Determine the [x, y] coordinate at the center of the cell enclosing the given text.  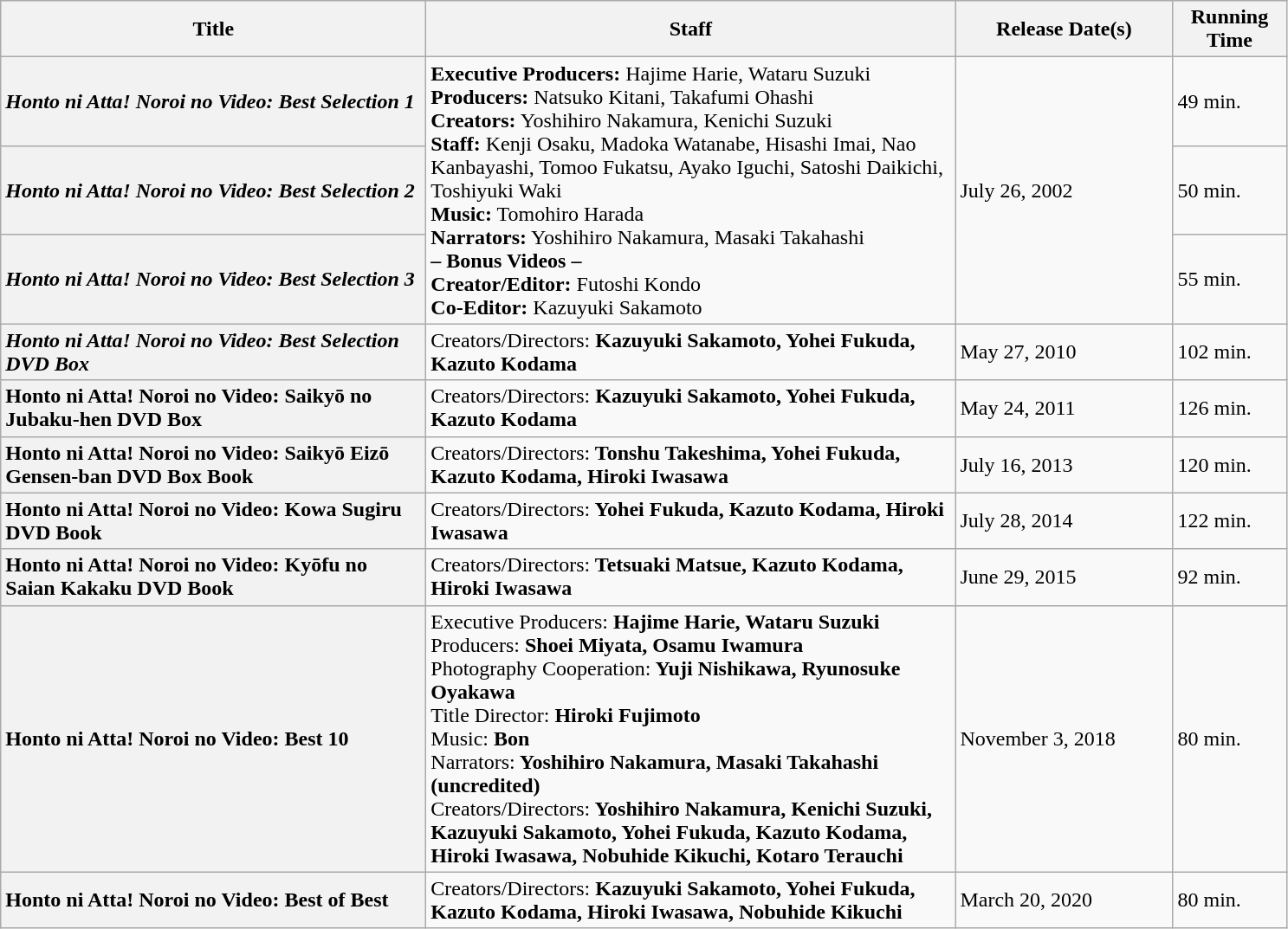
July 16, 2013 [1064, 464]
Honto ni Atta! Noroi no Video: Best Selection 3 [213, 279]
120 min. [1230, 464]
102 min. [1230, 352]
Release Date(s) [1064, 29]
November 3, 2018 [1064, 739]
June 29, 2015 [1064, 577]
Creators/Directors: Tonshu Takeshima, Yohei Fukuda, Kazuto Kodama, Hiroki Iwasawa [691, 464]
Creators/Directors: Yohei Fukuda, Kazuto Kodama, Hiroki Iwasawa [691, 521]
Title [213, 29]
92 min. [1230, 577]
Creators/Directors: Kazuyuki Sakamoto, Yohei Fukuda, Kazuto Kodama, Hiroki Iwasawa, Nobuhide Kikuchi [691, 900]
Honto ni Atta! Noroi no Video: Saikyō no Jubaku-hen DVD Box [213, 409]
Honto ni Atta! Noroi no Video: Best Selection 1 [213, 102]
May 27, 2010 [1064, 352]
49 min. [1230, 102]
Honto ni Atta! Noroi no Video: Best 10 [213, 739]
May 24, 2011 [1064, 409]
March 20, 2020 [1064, 900]
126 min. [1230, 409]
Honto ni Atta! Noroi no Video: Best of Best [213, 900]
July 28, 2014 [1064, 521]
55 min. [1230, 279]
Honto ni Atta! Noroi no Video: Saikyō Eizō Gensen-ban DVD Box Book [213, 464]
July 26, 2002 [1064, 190]
Honto ni Atta! Noroi no Video: Kowa Sugiru DVD Book [213, 521]
Running Time [1230, 29]
Staff [691, 29]
Honto ni Atta! Noroi no Video: Best Selection DVD Box [213, 352]
Honto ni Atta! Noroi no Video: Best Selection 2 [213, 190]
Creators/Directors: Tetsuaki Matsue, Kazuto Kodama, Hiroki Iwasawa [691, 577]
50 min. [1230, 190]
122 min. [1230, 521]
Honto ni Atta! Noroi no Video: Kyōfu no Saian Kakaku DVD Book [213, 577]
